Determine the [x, y] coordinate at the center of the cell enclosing the given text.  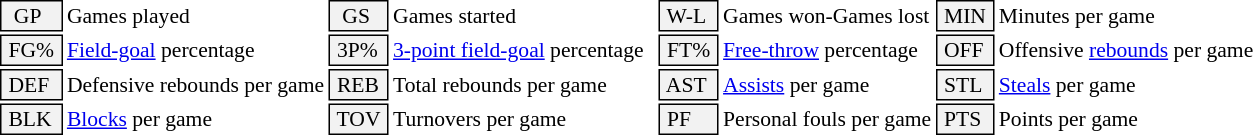
AST [689, 85]
DEF [31, 85]
Free-throw percentage [828, 50]
FG% [31, 50]
STL [966, 85]
OFF [966, 50]
GS [359, 16]
W-L [689, 16]
Total rebounds per game [524, 85]
Games won-Games lost [828, 16]
FT% [689, 50]
Field-goal percentage [195, 50]
3P% [359, 50]
REB [359, 85]
Games started [524, 16]
Defensive rebounds per game [195, 85]
Assists per game [828, 85]
3-point field-goal percentage [524, 50]
GP [31, 16]
Games played [195, 16]
MIN [966, 16]
